Determine the [X, Y] coordinate at the center of the cell enclosing the given text.  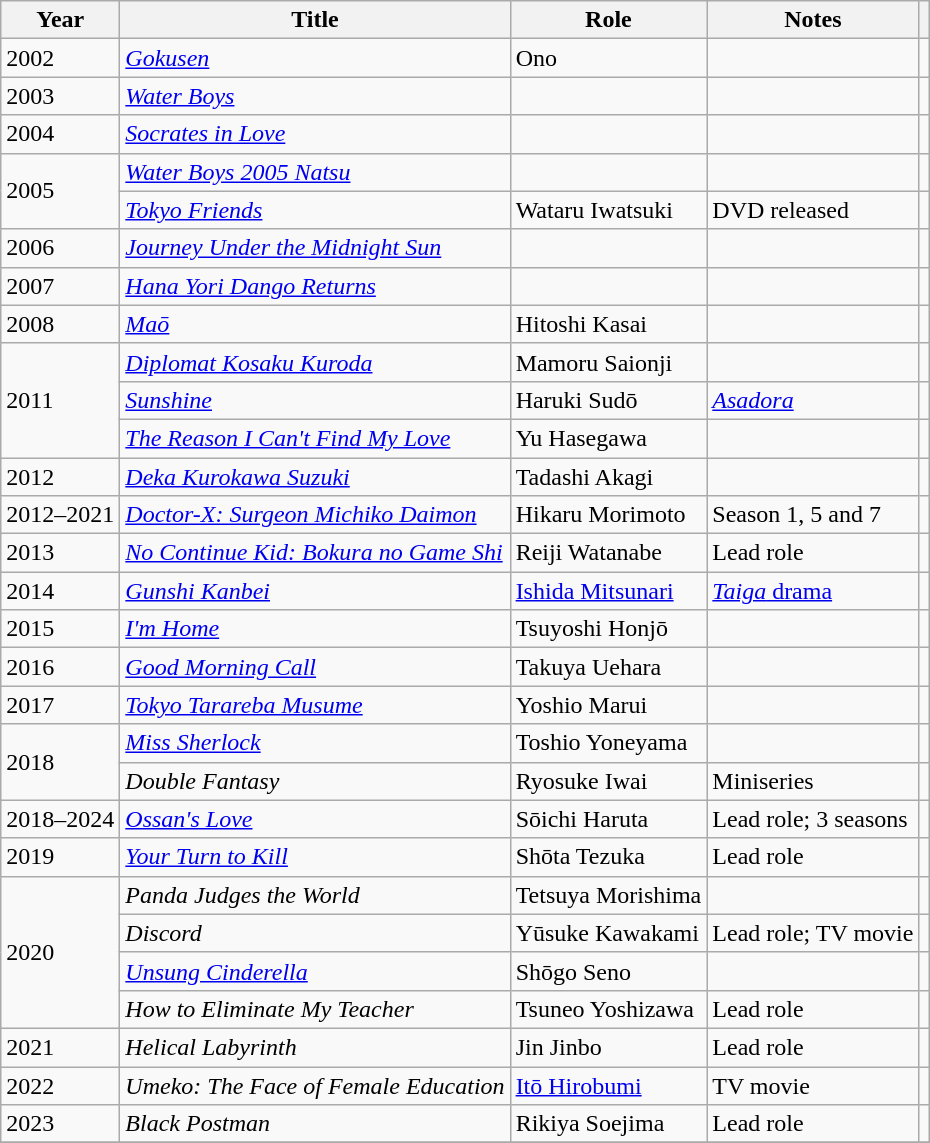
2018–2024 [60, 819]
Notes [813, 20]
How to Eliminate My Teacher [315, 1009]
Ono [608, 58]
Tetsuya Morishima [608, 895]
The Reason I Can't Find My Love [315, 438]
2015 [60, 629]
Yoshio Marui [608, 705]
2007 [60, 286]
Miss Sherlock [315, 743]
2012 [60, 477]
2017 [60, 705]
Asadora [813, 400]
Hana Yori Dango Returns [315, 286]
I'm Home [315, 629]
Yūsuke Kawakami [608, 933]
2018 [60, 762]
Umeko: The Face of Female Education [315, 1085]
Title [315, 20]
Ossan's Love [315, 819]
2004 [60, 134]
Black Postman [315, 1124]
No Continue Kid: Bokura no Game Shi [315, 553]
Miniseries [813, 781]
Journey Under the Midnight Sun [315, 248]
TV movie [813, 1085]
Socrates in Love [315, 134]
2003 [60, 96]
Hikaru Morimoto [608, 515]
Tokyo Tarareba Musume [315, 705]
2020 [60, 952]
Your Turn to Kill [315, 857]
Ishida Mitsunari [608, 591]
Tsuyoshi Honjō [608, 629]
Unsung Cinderella [315, 971]
2022 [60, 1085]
Reiji Watanabe [608, 553]
Ryosuke Iwai [608, 781]
2014 [60, 591]
Helical Labyrinth [315, 1047]
DVD released [813, 210]
2006 [60, 248]
Lead role; 3 seasons [813, 819]
2008 [60, 324]
Shōta Tezuka [608, 857]
Panda Judges the World [315, 895]
Deka Kurokawa Suzuki [315, 477]
Tsuneo Yoshizawa [608, 1009]
Water Boys [315, 96]
2005 [60, 191]
Doctor-X: Surgeon Michiko Daimon [315, 515]
Takuya Uehara [608, 667]
Gokusen [315, 58]
Hitoshi Kasai [608, 324]
2021 [60, 1047]
Toshio Yoneyama [608, 743]
Taiga drama [813, 591]
Good Morning Call [315, 667]
2023 [60, 1124]
2013 [60, 553]
Jin Jinbo [608, 1047]
Double Fantasy [315, 781]
2011 [60, 400]
Diplomat Kosaku Kuroda [315, 362]
Haruki Sudō [608, 400]
Season 1, 5 and 7 [813, 515]
Tokyo Friends [315, 210]
Sunshine [315, 400]
Rikiya Soejima [608, 1124]
2002 [60, 58]
2012–2021 [60, 515]
Shōgo Seno [608, 971]
Gunshi Kanbei [315, 591]
Role [608, 20]
Sōichi Haruta [608, 819]
Yu Hasegawa [608, 438]
Tadashi Akagi [608, 477]
2016 [60, 667]
Water Boys 2005 Natsu [315, 172]
2019 [60, 857]
Itō Hirobumi [608, 1085]
Wataru Iwatsuki [608, 210]
Lead role; TV movie [813, 933]
Maō [315, 324]
Year [60, 20]
Discord [315, 933]
Mamoru Saionji [608, 362]
